Pinpoint the cell where the given text exists, returning its [x, y] midpoint coordinate. 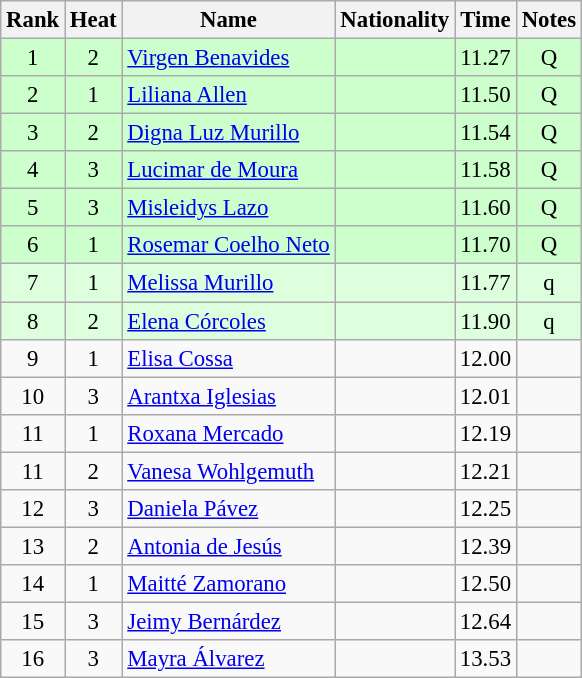
13 [33, 546]
12.01 [485, 396]
Jeimy Bernárdez [228, 621]
Name [228, 20]
Heat [94, 20]
12 [33, 509]
11.58 [485, 170]
Rank [33, 20]
8 [33, 321]
5 [33, 208]
Notes [548, 20]
12.50 [485, 584]
11.50 [485, 95]
11.54 [485, 133]
Rosemar Coelho Neto [228, 245]
Misleidys Lazo [228, 208]
12.39 [485, 546]
9 [33, 358]
Virgen Benavides [228, 58]
12.25 [485, 509]
15 [33, 621]
11.27 [485, 58]
Nationality [394, 20]
Liliana Allen [228, 95]
Roxana Mercado [228, 433]
12.00 [485, 358]
14 [33, 584]
Daniela Pávez [228, 509]
Elena Córcoles [228, 321]
Arantxa Iglesias [228, 396]
10 [33, 396]
Elisa Cossa [228, 358]
11.90 [485, 321]
11.77 [485, 283]
Maitté Zamorano [228, 584]
Mayra Álvarez [228, 659]
11.70 [485, 245]
Melissa Murillo [228, 283]
16 [33, 659]
6 [33, 245]
7 [33, 283]
12.21 [485, 471]
Lucimar de Moura [228, 170]
Vanesa Wohlgemuth [228, 471]
4 [33, 170]
12.64 [485, 621]
Antonia de Jesús [228, 546]
Time [485, 20]
11.60 [485, 208]
12.19 [485, 433]
Digna Luz Murillo [228, 133]
13.53 [485, 659]
